Locate the cell with the specified text and output its [x, y] center coordinate. 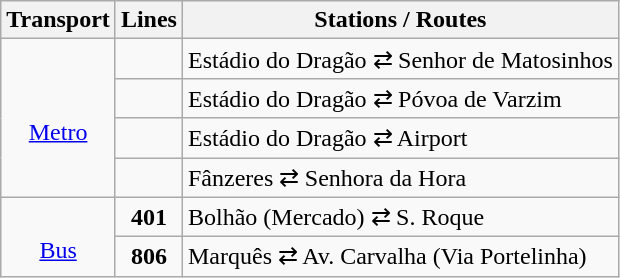
Transport [58, 20]
Stations / Routes [400, 20]
806 [148, 257]
Estádio do Dragão ⇄ Airport [400, 138]
Marquês ⇄ Av. Carvalha (Via Portelinha) [400, 257]
Estádio do Dragão ⇄ Senhor de Matosinhos [400, 59]
Metro [58, 118]
Bolhão (Mercado) ⇄ S. Roque [400, 217]
Fânzeres ⇄ Senhora da Hora [400, 178]
Lines [148, 20]
Estádio do Dragão ⇄ Póvoa de Varzim [400, 98]
Bus [58, 236]
401 [148, 217]
